Capture the cell that displays the provided text and extract its (x, y) central coordinate. 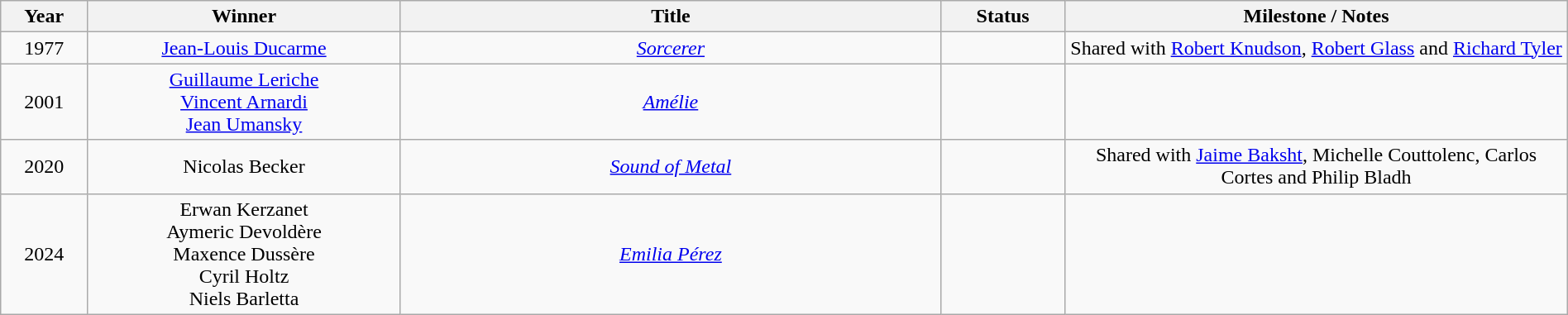
2001 (45, 102)
Shared with Robert Knudson, Robert Glass and Richard Tyler (1317, 48)
Erwan KerzanetAymeric DevoldèreMaxence DussèreCyril HoltzNiels Barletta (245, 254)
Milestone / Notes (1317, 17)
Title (670, 17)
Jean-Louis Ducarme (245, 48)
Year (45, 17)
Sound of Metal (670, 167)
Status (1002, 17)
Nicolas Becker (245, 167)
Winner (245, 17)
Sorcerer (670, 48)
Amélie (670, 102)
1977 (45, 48)
2024 (45, 254)
Guillaume LericheVincent ArnardiJean Umansky (245, 102)
Shared with Jaime Baksht, Michelle Couttolenc, Carlos Cortes and Philip Bladh (1317, 167)
2020 (45, 167)
Emilia Pérez (670, 254)
